Pinpoint the cell where the given text exists, returning its [x, y] midpoint coordinate. 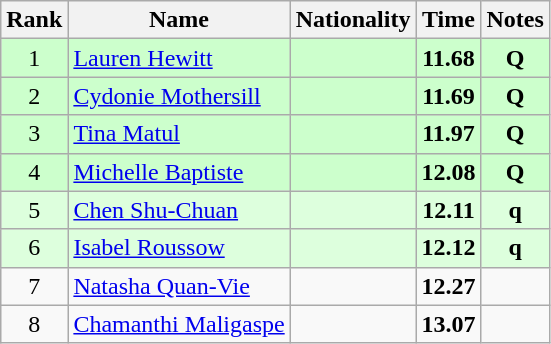
11.68 [448, 58]
12.11 [448, 210]
Cydonie Mothersill [179, 96]
4 [34, 172]
12.27 [448, 286]
Nationality [353, 20]
12.08 [448, 172]
13.07 [448, 324]
Michelle Baptiste [179, 172]
Tina Matul [179, 134]
11.97 [448, 134]
Chen Shu-Chuan [179, 210]
Isabel Roussow [179, 248]
Chamanthi Maligaspe [179, 324]
Rank [34, 20]
12.12 [448, 248]
Natasha Quan-Vie [179, 286]
7 [34, 286]
3 [34, 134]
Notes [515, 20]
6 [34, 248]
2 [34, 96]
1 [34, 58]
Time [448, 20]
8 [34, 324]
Lauren Hewitt [179, 58]
Name [179, 20]
11.69 [448, 96]
5 [34, 210]
